Output the [X, Y] coordinate of the center of the cell containing the given text.  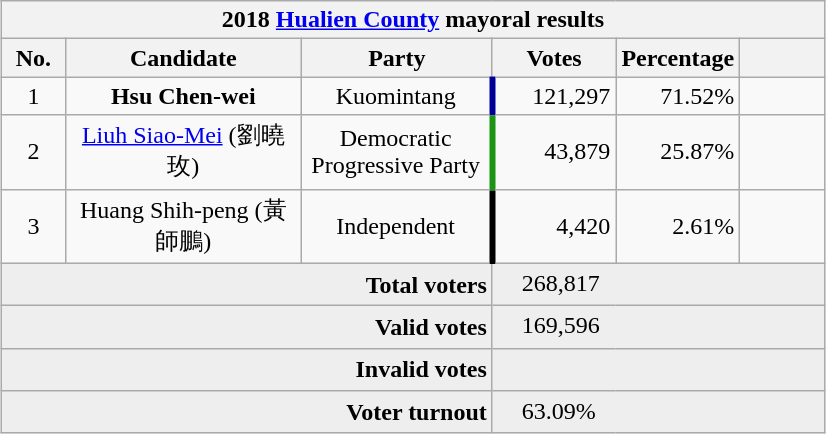
1 [34, 96]
Total voters [248, 284]
3 [34, 226]
Party [396, 58]
2018 Hualien County mayoral results [414, 20]
4,420 [554, 226]
43,879 [554, 152]
Invalid votes [248, 370]
Votes [554, 58]
121,297 [554, 96]
Huang Shih-peng (黃師鵬) [183, 226]
71.52% [678, 96]
Independent [396, 226]
Democratic Progressive Party [396, 152]
169,596 [658, 328]
25.87% [678, 152]
Percentage [678, 58]
Voter turnout [248, 412]
63.09% [658, 412]
Candidate [183, 58]
Hsu Chen-wei [183, 96]
268,817 [658, 284]
Valid votes [248, 328]
No. [34, 58]
2 [34, 152]
Liuh Siao-Mei (劉曉玫) [183, 152]
2.61% [678, 226]
Kuomintang [396, 96]
